Return the [x, y] coordinate for the center point of the cell that contains the specified text.  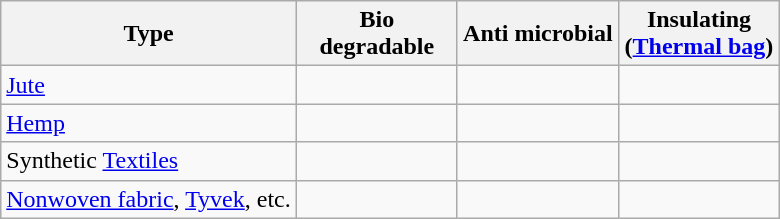
Insulating (Thermal bag) [698, 34]
Nonwoven fabric, Tyvek, etc. [149, 199]
Hemp [149, 123]
Anti microbial [538, 34]
Bio degradable [376, 34]
Synthetic Textiles [149, 161]
Type [149, 34]
Jute [149, 85]
